Extract the [X, Y] coordinate from the center of the cell holding the provided text.  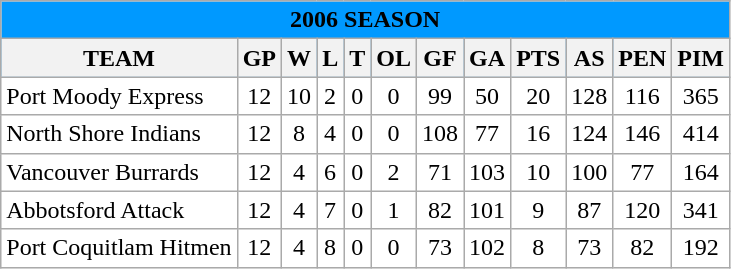
L [330, 58]
9 [538, 210]
7 [330, 210]
Port Moody Express [119, 96]
146 [642, 134]
1 [394, 210]
103 [488, 172]
PEN [642, 58]
101 [488, 210]
OL [394, 58]
124 [590, 134]
GP [259, 58]
TEAM [119, 58]
164 [701, 172]
341 [701, 210]
PIM [701, 58]
71 [440, 172]
116 [642, 96]
Abbotsford Attack [119, 210]
2006 SEASON [366, 20]
100 [590, 172]
Port Coquitlam Hitmen [119, 248]
50 [488, 96]
GF [440, 58]
128 [590, 96]
365 [701, 96]
20 [538, 96]
PTS [538, 58]
Vancouver Burrards [119, 172]
6 [330, 172]
16 [538, 134]
102 [488, 248]
T [358, 58]
108 [440, 134]
W [300, 58]
120 [642, 210]
AS [590, 58]
87 [590, 210]
414 [701, 134]
99 [440, 96]
GA [488, 58]
North Shore Indians [119, 134]
192 [701, 248]
